Output the [X, Y] coordinate of the center of the cell containing the given text.  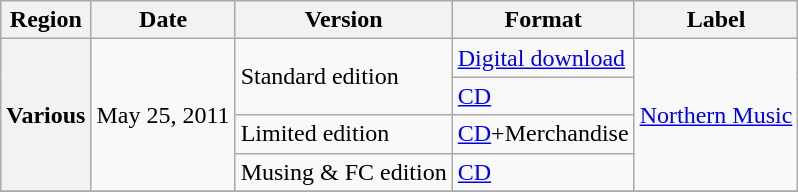
Region [46, 20]
Label [716, 20]
Standard edition [344, 77]
Format [543, 20]
May 25, 2011 [163, 115]
Limited edition [344, 134]
Digital download [543, 58]
Musing & FC edition [344, 172]
Northern Music [716, 115]
CD+Merchandise [543, 134]
Date [163, 20]
Various [46, 115]
Version [344, 20]
